Identify which cell holds the provided text, then report its (X, Y) central coordinate. 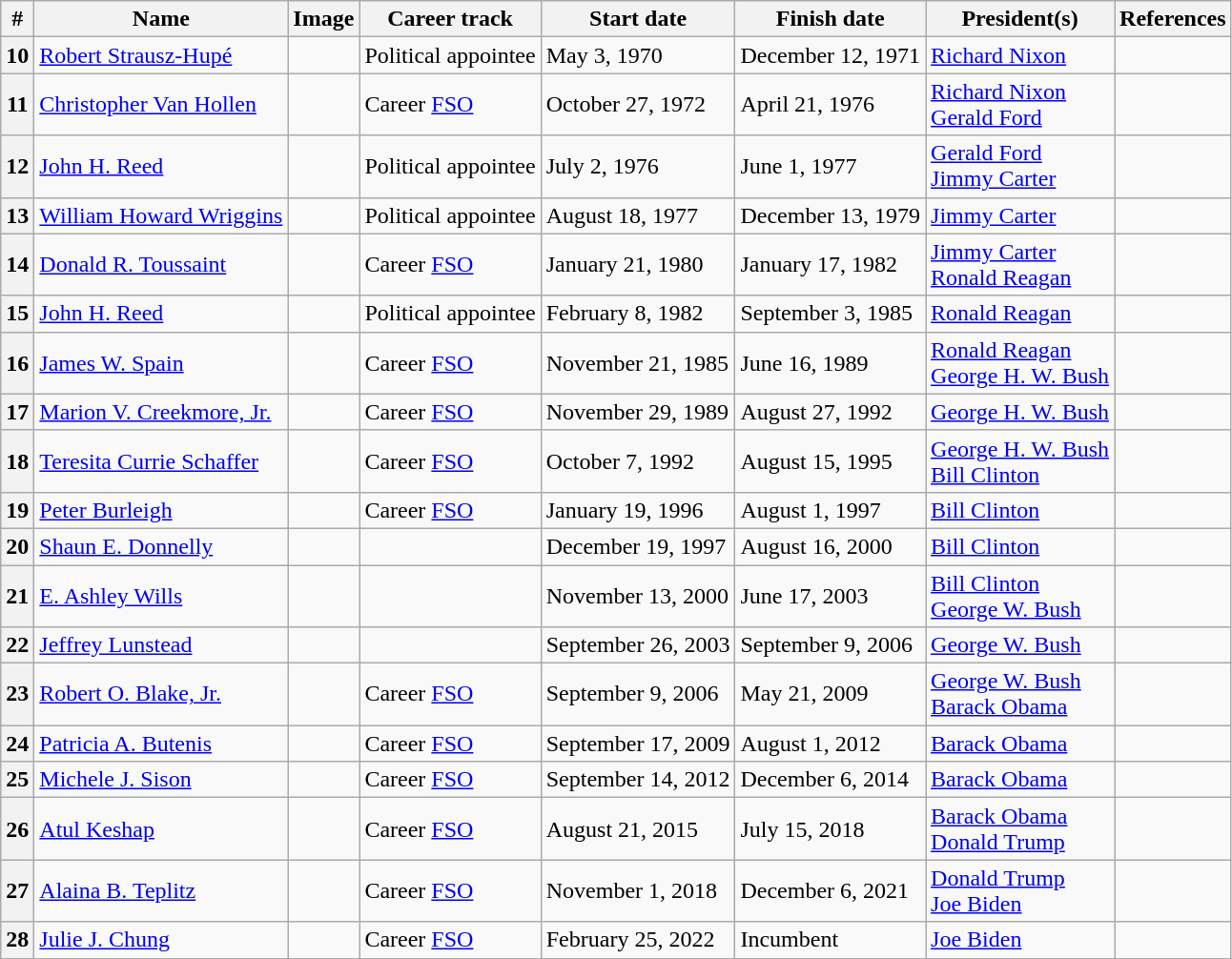
September 17, 2009 (638, 744)
Shaun E. Donnelly (161, 546)
November 13, 2000 (638, 595)
November 1, 2018 (638, 890)
William Howard Wriggins (161, 215)
Richard NixonGerald Ford (1020, 105)
Jeffrey Lunstead (161, 645)
December 6, 2021 (831, 890)
April 21, 1976 (831, 105)
24 (17, 744)
Christopher Van Hollen (161, 105)
President(s) (1020, 19)
Richard Nixon (1020, 55)
27 (17, 890)
September 26, 2003 (638, 645)
George H. W. Bush (1020, 412)
August 1, 1997 (831, 510)
22 (17, 645)
James W. Spain (161, 362)
21 (17, 595)
June 16, 1989 (831, 362)
23 (17, 694)
September 14, 2012 (638, 780)
August 16, 2000 (831, 546)
17 (17, 412)
May 3, 1970 (638, 55)
February 8, 1982 (638, 314)
Barack ObamaDonald Trump (1020, 829)
14 (17, 265)
Julie J. Chung (161, 940)
Donald TrumpJoe Biden (1020, 890)
December 19, 1997 (638, 546)
December 13, 1979 (831, 215)
Robert Strausz-Hupé (161, 55)
26 (17, 829)
# (17, 19)
Bill ClintonGeorge W. Bush (1020, 595)
May 21, 2009 (831, 694)
August 1, 2012 (831, 744)
June 1, 1977 (831, 166)
Joe Biden (1020, 940)
George W. BushBarack Obama (1020, 694)
Teresita Currie Schaffer (161, 461)
November 21, 1985 (638, 362)
Jimmy Carter (1020, 215)
E. Ashley Wills (161, 595)
December 6, 2014 (831, 780)
August 21, 2015 (638, 829)
Michele J. Sison (161, 780)
Patricia A. Butenis (161, 744)
February 25, 2022 (638, 940)
June 17, 2003 (831, 595)
Peter Burleigh (161, 510)
August 27, 1992 (831, 412)
Gerald FordJimmy Carter (1020, 166)
September 3, 1985 (831, 314)
Name (161, 19)
Donald R. Toussaint (161, 265)
Image (324, 19)
Career track (450, 19)
28 (17, 940)
Alaina B. Teplitz (161, 890)
Atul Keshap (161, 829)
Robert O. Blake, Jr. (161, 694)
15 (17, 314)
19 (17, 510)
Ronald Reagan (1020, 314)
January 17, 1982 (831, 265)
Incumbent (831, 940)
18 (17, 461)
July 2, 1976 (638, 166)
August 18, 1977 (638, 215)
October 27, 1972 (638, 105)
January 21, 1980 (638, 265)
August 15, 1995 (831, 461)
13 (17, 215)
November 29, 1989 (638, 412)
Start date (638, 19)
Jimmy CarterRonald Reagan (1020, 265)
January 19, 1996 (638, 510)
George W. Bush (1020, 645)
George H. W. BushBill Clinton (1020, 461)
20 (17, 546)
July 15, 2018 (831, 829)
10 (17, 55)
25 (17, 780)
October 7, 1992 (638, 461)
Finish date (831, 19)
December 12, 1971 (831, 55)
Ronald ReaganGeorge H. W. Bush (1020, 362)
12 (17, 166)
References (1173, 19)
16 (17, 362)
Marion V. Creekmore, Jr. (161, 412)
11 (17, 105)
